Detect which cell encompasses the target text, then output its (x, y) center coordinate. 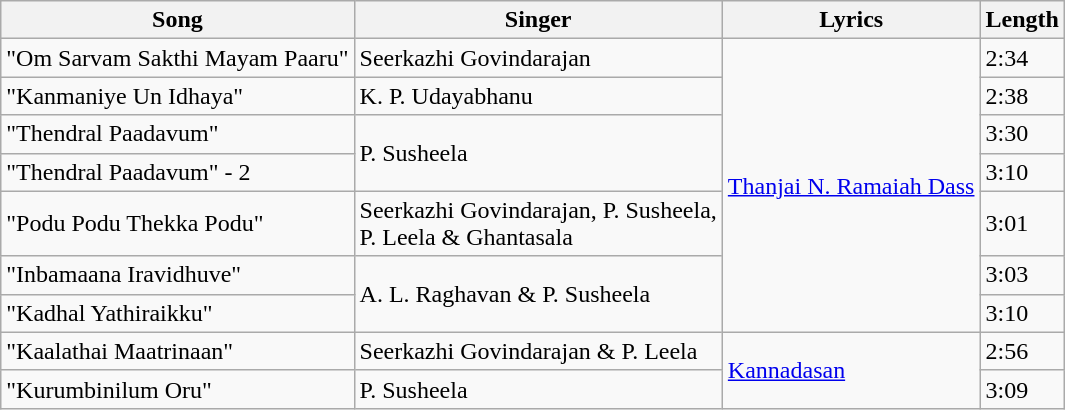
Length (1022, 20)
"Kadhal Yathiraikku" (178, 313)
"Kaalathai Maatrinaan" (178, 351)
"Inbamaana Iravidhuve" (178, 275)
Seerkazhi Govindarajan, P. Susheela,P. Leela & Ghantasala (538, 224)
Singer (538, 20)
2:56 (1022, 351)
K. P. Udayabhanu (538, 96)
Kannadasan (851, 370)
"Kanmaniye Un Idhaya" (178, 96)
Seerkazhi Govindarajan (538, 58)
"Thendral Paadavum" (178, 134)
Seerkazhi Govindarajan & P. Leela (538, 351)
"Thendral Paadavum" - 2 (178, 172)
"Kurumbinilum Oru" (178, 389)
"Podu Podu Thekka Podu" (178, 224)
3:30 (1022, 134)
3:09 (1022, 389)
"Om Sarvam Sakthi Mayam Paaru" (178, 58)
3:03 (1022, 275)
2:38 (1022, 96)
Thanjai N. Ramaiah Dass (851, 186)
Lyrics (851, 20)
A. L. Raghavan & P. Susheela (538, 294)
Song (178, 20)
3:01 (1022, 224)
2:34 (1022, 58)
